Find where the given text appears and provide that cell's center as [X, Y] coordinate. 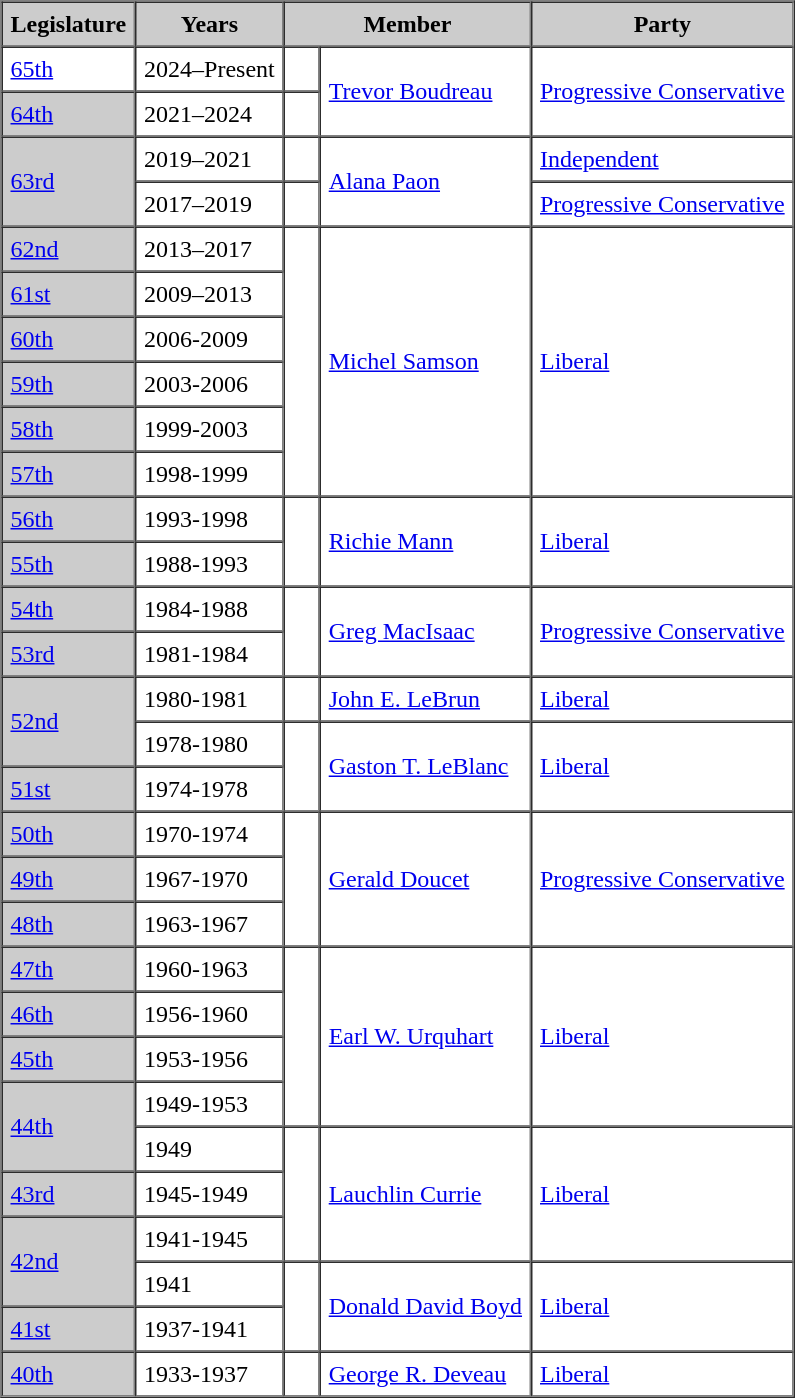
65th [69, 68]
40th [69, 1374]
55th [69, 564]
1978-1980 [210, 744]
1949 [210, 1148]
1999-2003 [210, 428]
1988-1993 [210, 564]
44th [69, 1127]
Richie Mann [426, 541]
62nd [69, 248]
Legislature [69, 24]
1993-1998 [210, 518]
57th [69, 474]
John E. LeBrun [426, 698]
60th [69, 338]
Lauchlin Currie [426, 1194]
2003-2006 [210, 384]
Gaston T. LeBlanc [426, 767]
1963-1967 [210, 924]
Party [662, 24]
64th [69, 114]
59th [69, 384]
Years [210, 24]
52nd [69, 721]
42nd [69, 1261]
1941 [210, 1284]
1970-1974 [210, 834]
61st [69, 294]
1953-1956 [210, 1058]
41st [69, 1328]
46th [69, 1014]
56th [69, 518]
51st [69, 788]
43rd [69, 1194]
George R. Deveau [426, 1374]
Michel Samson [426, 361]
1937-1941 [210, 1328]
1949-1953 [210, 1104]
50th [69, 834]
53rd [69, 654]
45th [69, 1058]
58th [69, 428]
Donald David Boyd [426, 1307]
49th [69, 878]
1998-1999 [210, 474]
2013–2017 [210, 248]
1941-1945 [210, 1238]
Member [408, 24]
54th [69, 608]
2006-2009 [210, 338]
Trevor Boudreau [426, 91]
Earl W. Urquhart [426, 1036]
2019–2021 [210, 158]
1981-1984 [210, 654]
1945-1949 [210, 1194]
1980-1981 [210, 698]
1974-1978 [210, 788]
1956-1960 [210, 1014]
2009–2013 [210, 294]
1967-1970 [210, 878]
Gerald Doucet [426, 880]
48th [69, 924]
Independent [662, 158]
2021–2024 [210, 114]
47th [69, 968]
1984-1988 [210, 608]
2017–2019 [210, 204]
2024–Present [210, 68]
Alana Paon [426, 181]
Greg MacIsaac [426, 631]
1933-1937 [210, 1374]
63rd [69, 181]
1960-1963 [210, 968]
